Output the (X, Y) coordinate of the center of the cell containing the given text.  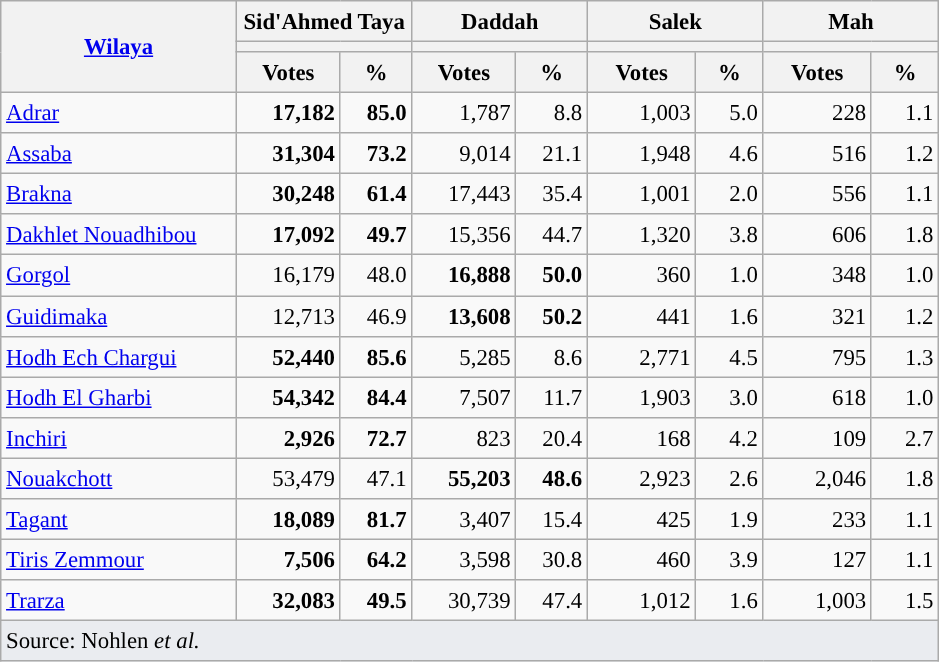
35.4 (552, 194)
360 (642, 276)
49.7 (376, 234)
Mah (851, 22)
556 (817, 194)
47.1 (376, 478)
2,923 (642, 478)
823 (464, 438)
618 (817, 398)
Hodh El Gharbi (119, 398)
1.3 (904, 356)
2,926 (288, 438)
Assaba (119, 154)
8.8 (552, 114)
9,014 (464, 154)
1,320 (642, 234)
50.0 (552, 276)
61.4 (376, 194)
54,342 (288, 398)
5,285 (464, 356)
425 (642, 520)
85.6 (376, 356)
81.7 (376, 520)
73.2 (376, 154)
20.4 (552, 438)
Hodh Ech Chargui (119, 356)
17,182 (288, 114)
30,739 (464, 600)
127 (817, 560)
1.5 (904, 600)
441 (642, 316)
8.6 (552, 356)
47.4 (552, 600)
3.8 (730, 234)
Adrar (119, 114)
Tagant (119, 520)
11.7 (552, 398)
32,083 (288, 600)
1,903 (642, 398)
17,092 (288, 234)
3,598 (464, 560)
55,203 (464, 478)
460 (642, 560)
Nouakchott (119, 478)
44.7 (552, 234)
52,440 (288, 356)
2,771 (642, 356)
Gorgol (119, 276)
Source: Nohlen et al. (470, 640)
21.1 (552, 154)
Trarza (119, 600)
5.0 (730, 114)
Brakna (119, 194)
3,407 (464, 520)
2.7 (904, 438)
53,479 (288, 478)
49.5 (376, 600)
12,713 (288, 316)
Dakhlet Nouadhibou (119, 234)
16,179 (288, 276)
30,248 (288, 194)
1,948 (642, 154)
228 (817, 114)
4.6 (730, 154)
50.2 (552, 316)
Tiris Zemmour (119, 560)
Inchiri (119, 438)
30.8 (552, 560)
7,507 (464, 398)
2,046 (817, 478)
2.0 (730, 194)
795 (817, 356)
48.0 (376, 276)
Salek (676, 22)
Wilaya (119, 47)
109 (817, 438)
7,506 (288, 560)
3.0 (730, 398)
85.0 (376, 114)
48.6 (552, 478)
1,787 (464, 114)
64.2 (376, 560)
13,608 (464, 316)
2.6 (730, 478)
233 (817, 520)
4.2 (730, 438)
1,012 (642, 600)
4.5 (730, 356)
1.9 (730, 520)
Guidimaka (119, 316)
1,001 (642, 194)
46.9 (376, 316)
516 (817, 154)
31,304 (288, 154)
3.9 (730, 560)
606 (817, 234)
Sid'Ahmed Taya (324, 22)
321 (817, 316)
168 (642, 438)
348 (817, 276)
16,888 (464, 276)
17,443 (464, 194)
84.4 (376, 398)
18,089 (288, 520)
72.7 (376, 438)
15,356 (464, 234)
15.4 (552, 520)
Daddah (500, 22)
